For the text-containing cell, return its midpoint in (x, y) coordinate format. 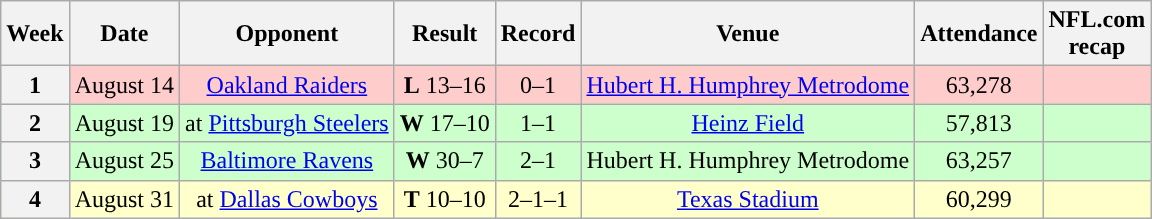
Record (538, 34)
3 (35, 161)
Result (444, 34)
Week (35, 34)
Venue (748, 34)
L 13–16 (444, 85)
August 25 (124, 161)
at Dallas Cowboys (288, 199)
57,813 (979, 123)
63,278 (979, 85)
Attendance (979, 34)
Texas Stadium (748, 199)
1 (35, 85)
August 14 (124, 85)
at Pittsburgh Steelers (288, 123)
T 10–10 (444, 199)
Heinz Field (748, 123)
August 31 (124, 199)
63,257 (979, 161)
NFL.comrecap (1097, 34)
Date (124, 34)
August 19 (124, 123)
0–1 (538, 85)
1–1 (538, 123)
W 17–10 (444, 123)
60,299 (979, 199)
Baltimore Ravens (288, 161)
W 30–7 (444, 161)
2–1 (538, 161)
4 (35, 199)
2–1–1 (538, 199)
Opponent (288, 34)
2 (35, 123)
Oakland Raiders (288, 85)
